Scan for the cell matching the given text and deliver its (X, Y) coordinate at center. 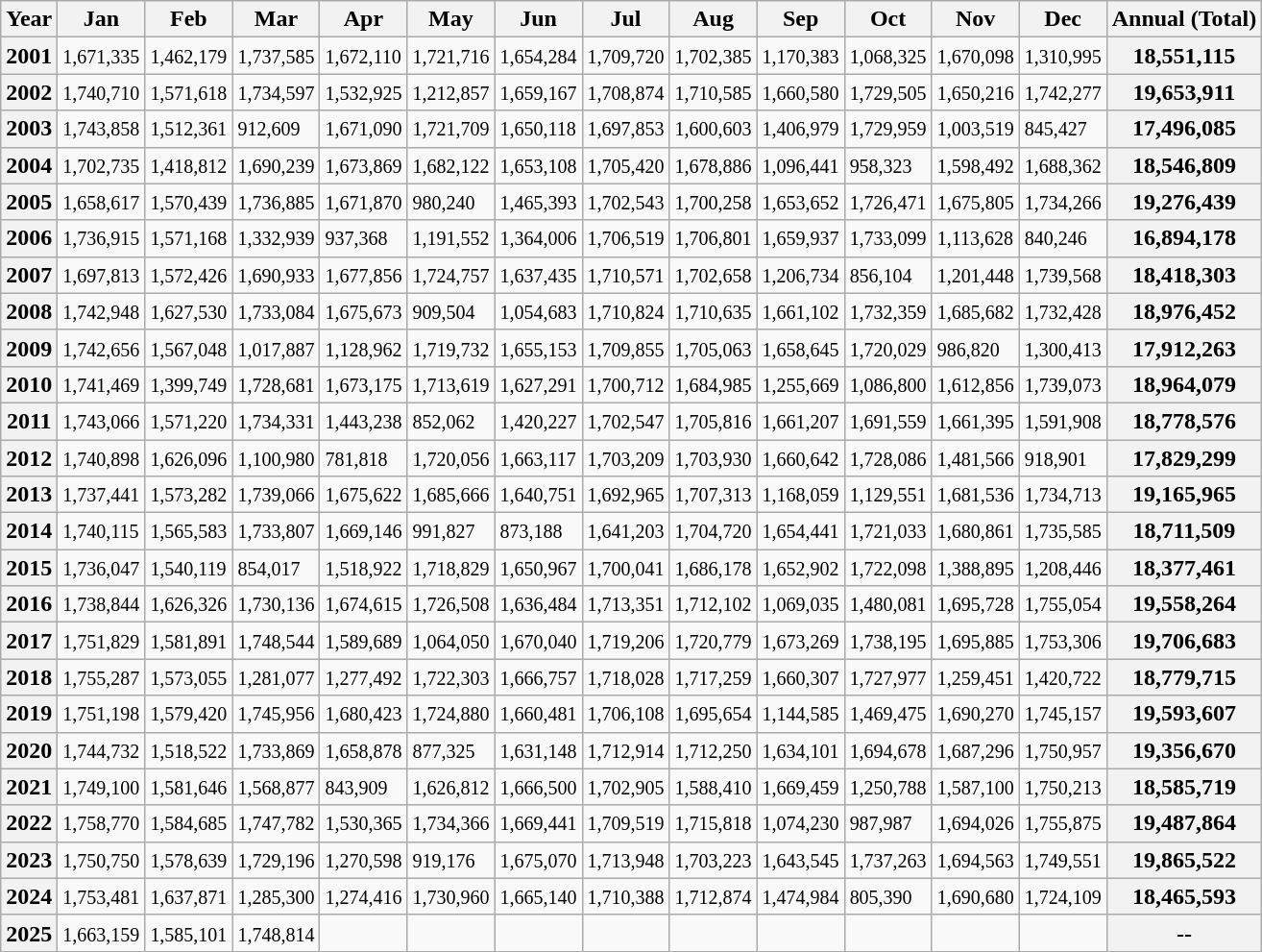
1,704,720 (713, 531)
1,627,291 (538, 384)
1,735,585 (1062, 531)
877,325 (451, 750)
1,571,220 (188, 421)
1,691,559 (887, 421)
1,650,967 (538, 568)
1,406,979 (801, 129)
1,168,059 (801, 495)
845,427 (1062, 129)
17,496,085 (1184, 129)
805,390 (887, 896)
1,672,110 (363, 56)
1,660,580 (801, 92)
19,865,522 (1184, 860)
986,820 (976, 348)
1,637,871 (188, 896)
1,069,035 (801, 604)
1,640,751 (538, 495)
1,742,277 (1062, 92)
2006 (29, 238)
1,643,545 (801, 860)
19,165,965 (1184, 495)
1,736,885 (277, 202)
1,673,869 (363, 165)
1,581,646 (188, 787)
1,695,728 (976, 604)
18,418,303 (1184, 275)
1,208,446 (1062, 568)
2009 (29, 348)
19,356,670 (1184, 750)
1,682,122 (451, 165)
1,724,880 (451, 714)
1,706,801 (713, 238)
1,064,050 (451, 641)
1,728,086 (887, 458)
18,551,115 (1184, 56)
Jun (538, 19)
1,718,829 (451, 568)
1,719,206 (626, 641)
1,573,282 (188, 495)
1,681,536 (976, 495)
1,721,716 (451, 56)
1,677,856 (363, 275)
1,734,331 (277, 421)
2015 (29, 568)
1,733,099 (887, 238)
18,779,715 (1184, 677)
1,270,598 (363, 860)
958,323 (887, 165)
1,626,812 (451, 787)
1,692,965 (626, 495)
1,670,098 (976, 56)
781,818 (363, 458)
1,626,096 (188, 458)
19,706,683 (1184, 641)
873,188 (538, 531)
1,720,029 (887, 348)
2005 (29, 202)
1,469,475 (887, 714)
1,702,547 (626, 421)
1,653,108 (538, 165)
1,705,816 (713, 421)
1,690,270 (976, 714)
1,743,858 (102, 129)
2017 (29, 641)
1,671,335 (102, 56)
1,250,788 (887, 787)
1,702,385 (713, 56)
May (451, 19)
1,739,568 (1062, 275)
1,722,303 (451, 677)
1,700,712 (626, 384)
1,736,047 (102, 568)
1,709,720 (626, 56)
1,734,266 (1062, 202)
1,663,159 (102, 933)
1,191,552 (451, 238)
1,669,441 (538, 823)
18,976,452 (1184, 311)
1,732,359 (887, 311)
1,573,055 (188, 677)
1,721,709 (451, 129)
852,062 (451, 421)
2019 (29, 714)
1,712,250 (713, 750)
1,673,269 (801, 641)
1,758,770 (102, 823)
1,600,603 (713, 129)
1,399,749 (188, 384)
1,626,326 (188, 604)
1,670,040 (538, 641)
1,694,026 (976, 823)
18,711,509 (1184, 531)
2004 (29, 165)
1,694,563 (976, 860)
1,750,750 (102, 860)
1,708,874 (626, 92)
1,726,471 (887, 202)
1,443,238 (363, 421)
2013 (29, 495)
1,277,492 (363, 677)
1,666,757 (538, 677)
1,578,639 (188, 860)
1,700,258 (713, 202)
1,748,814 (277, 933)
1,653,652 (801, 202)
1,017,887 (277, 348)
1,587,100 (976, 787)
840,246 (1062, 238)
1,690,680 (976, 896)
1,206,734 (801, 275)
1,054,683 (538, 311)
1,697,813 (102, 275)
1,703,209 (626, 458)
17,912,263 (1184, 348)
1,661,395 (976, 421)
1,096,441 (801, 165)
19,487,864 (1184, 823)
Jul (626, 19)
2021 (29, 787)
1,719,732 (451, 348)
1,565,583 (188, 531)
19,276,439 (1184, 202)
919,176 (451, 860)
1,627,530 (188, 311)
1,729,196 (277, 860)
1,300,413 (1062, 348)
1,666,500 (538, 787)
19,558,264 (1184, 604)
Nov (976, 19)
987,987 (887, 823)
1,751,198 (102, 714)
1,591,908 (1062, 421)
1,589,689 (363, 641)
1,572,426 (188, 275)
1,588,410 (713, 787)
1,579,420 (188, 714)
1,636,484 (538, 604)
18,778,576 (1184, 421)
1,733,084 (277, 311)
1,671,870 (363, 202)
2002 (29, 92)
1,680,861 (976, 531)
1,420,227 (538, 421)
2012 (29, 458)
1,658,645 (801, 348)
1,690,933 (277, 275)
1,540,119 (188, 568)
1,702,905 (626, 787)
18,377,461 (1184, 568)
1,755,875 (1062, 823)
1,724,109 (1062, 896)
1,724,757 (451, 275)
912,609 (277, 129)
1,675,070 (538, 860)
18,964,079 (1184, 384)
1,585,101 (188, 933)
854,017 (277, 568)
1,734,597 (277, 92)
1,702,543 (626, 202)
1,658,617 (102, 202)
1,740,115 (102, 531)
1,584,685 (188, 823)
1,705,420 (626, 165)
1,713,351 (626, 604)
1,654,441 (801, 531)
1,709,519 (626, 823)
1,074,230 (801, 823)
1,710,585 (713, 92)
1,737,263 (887, 860)
1,749,100 (102, 787)
1,744,732 (102, 750)
1,700,041 (626, 568)
1,568,877 (277, 787)
1,170,383 (801, 56)
19,593,607 (1184, 714)
1,745,956 (277, 714)
2001 (29, 56)
1,518,522 (188, 750)
1,631,148 (538, 750)
2016 (29, 604)
1,741,469 (102, 384)
18,546,809 (1184, 165)
1,733,807 (277, 531)
2023 (29, 860)
1,474,984 (801, 896)
1,722,098 (887, 568)
980,240 (451, 202)
1,703,223 (713, 860)
2014 (29, 531)
1,743,066 (102, 421)
2008 (29, 311)
1,660,307 (801, 677)
1,003,519 (976, 129)
1,687,296 (976, 750)
1,663,117 (538, 458)
1,697,853 (626, 129)
1,738,195 (887, 641)
1,420,722 (1062, 677)
1,737,585 (277, 56)
1,665,140 (538, 896)
18,465,593 (1184, 896)
2010 (29, 384)
Dec (1062, 19)
1,465,393 (538, 202)
1,669,146 (363, 531)
1,100,980 (277, 458)
918,901 (1062, 458)
1,675,805 (976, 202)
Sep (801, 19)
1,285,300 (277, 896)
1,740,898 (102, 458)
1,712,102 (713, 604)
Annual (Total) (1184, 19)
1,690,239 (277, 165)
2011 (29, 421)
1,655,153 (538, 348)
Year (29, 19)
1,685,682 (976, 311)
1,086,800 (887, 384)
1,715,818 (713, 823)
1,745,157 (1062, 714)
1,255,669 (801, 384)
1,710,824 (626, 311)
Aug (713, 19)
1,739,073 (1062, 384)
1,755,054 (1062, 604)
1,730,136 (277, 604)
1,706,108 (626, 714)
1,598,492 (976, 165)
1,068,325 (887, 56)
Jan (102, 19)
1,702,735 (102, 165)
1,581,891 (188, 641)
1,570,439 (188, 202)
1,710,571 (626, 275)
1,678,886 (713, 165)
1,144,585 (801, 714)
1,740,710 (102, 92)
1,673,175 (363, 384)
1,650,216 (976, 92)
1,755,287 (102, 677)
937,368 (363, 238)
1,707,313 (713, 495)
1,713,619 (451, 384)
1,512,361 (188, 129)
1,694,678 (887, 750)
1,128,962 (363, 348)
1,684,985 (713, 384)
1,727,977 (887, 677)
1,388,895 (976, 568)
2022 (29, 823)
1,705,063 (713, 348)
1,660,481 (538, 714)
1,669,459 (801, 787)
1,721,033 (887, 531)
1,685,666 (451, 495)
1,259,451 (976, 677)
1,720,056 (451, 458)
18,585,719 (1184, 787)
1,659,937 (801, 238)
1,652,902 (801, 568)
1,730,960 (451, 896)
1,310,995 (1062, 56)
1,688,362 (1062, 165)
1,567,048 (188, 348)
1,737,441 (102, 495)
1,571,168 (188, 238)
1,732,428 (1062, 311)
1,736,915 (102, 238)
2020 (29, 750)
2024 (29, 896)
1,650,118 (538, 129)
909,504 (451, 311)
1,212,857 (451, 92)
1,706,519 (626, 238)
2007 (29, 275)
1,671,090 (363, 129)
1,675,673 (363, 311)
1,281,077 (277, 677)
1,750,957 (1062, 750)
1,717,259 (713, 677)
1,753,481 (102, 896)
1,710,388 (626, 896)
-- (1184, 933)
1,641,203 (626, 531)
1,748,544 (277, 641)
Mar (277, 19)
1,712,874 (713, 896)
1,712,914 (626, 750)
1,518,922 (363, 568)
1,720,779 (713, 641)
1,734,366 (451, 823)
1,742,948 (102, 311)
856,104 (887, 275)
1,480,081 (887, 604)
1,637,435 (538, 275)
991,827 (451, 531)
1,750,213 (1062, 787)
17,829,299 (1184, 458)
Oct (887, 19)
1,660,642 (801, 458)
1,634,101 (801, 750)
1,481,566 (976, 458)
1,686,178 (713, 568)
16,894,178 (1184, 238)
1,747,782 (277, 823)
2003 (29, 129)
Feb (188, 19)
1,733,869 (277, 750)
1,530,365 (363, 823)
1,674,615 (363, 604)
1,364,006 (538, 238)
1,695,885 (976, 641)
1,680,423 (363, 714)
1,418,812 (188, 165)
19,653,911 (1184, 92)
1,702,658 (713, 275)
1,734,713 (1062, 495)
2025 (29, 933)
1,729,505 (887, 92)
1,749,551 (1062, 860)
843,909 (363, 787)
1,728,681 (277, 384)
1,751,829 (102, 641)
1,462,179 (188, 56)
1,658,878 (363, 750)
Apr (363, 19)
1,113,628 (976, 238)
1,742,656 (102, 348)
1,675,622 (363, 495)
1,129,551 (887, 495)
1,713,948 (626, 860)
1,726,508 (451, 604)
2018 (29, 677)
1,738,844 (102, 604)
1,709,855 (626, 348)
1,729,959 (887, 129)
1,201,448 (976, 275)
1,654,284 (538, 56)
1,710,635 (713, 311)
1,718,028 (626, 677)
1,703,930 (713, 458)
1,753,306 (1062, 641)
1,661,207 (801, 421)
1,739,066 (277, 495)
1,571,618 (188, 92)
1,612,856 (976, 384)
1,274,416 (363, 896)
1,332,939 (277, 238)
1,695,654 (713, 714)
1,659,167 (538, 92)
1,532,925 (363, 92)
1,661,102 (801, 311)
